Search for the cell housing the specified text and yield its (X, Y) center coordinate. 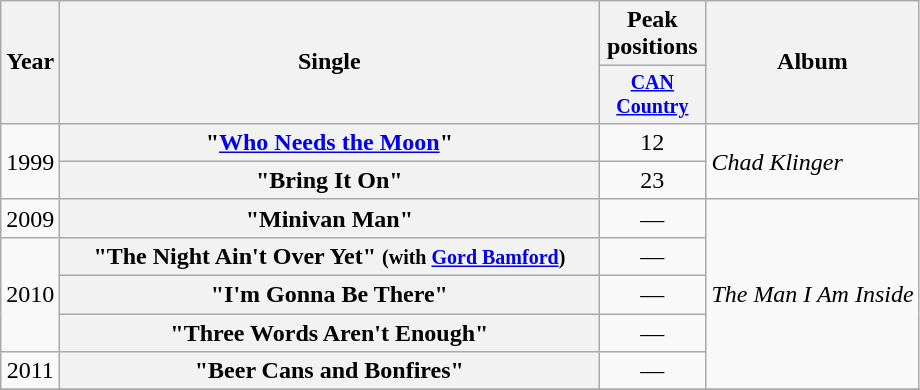
"Beer Cans and Bonfires" (330, 371)
Single (330, 62)
CAN Country (652, 94)
"Minivan Man" (330, 218)
1999 (30, 161)
23 (652, 180)
12 (652, 142)
"Three Words Aren't Enough" (330, 333)
Year (30, 62)
2011 (30, 371)
Peak positions (652, 34)
"Bring It On" (330, 180)
2009 (30, 218)
2010 (30, 294)
"I'm Gonna Be There" (330, 295)
"Who Needs the Moon" (330, 142)
Album (812, 62)
"The Night Ain't Over Yet" (with Gord Bamford) (330, 256)
Chad Klinger (812, 161)
The Man I Am Inside (812, 294)
